Return the (x, y) coordinate for the center point of the cell that contains the specified text.  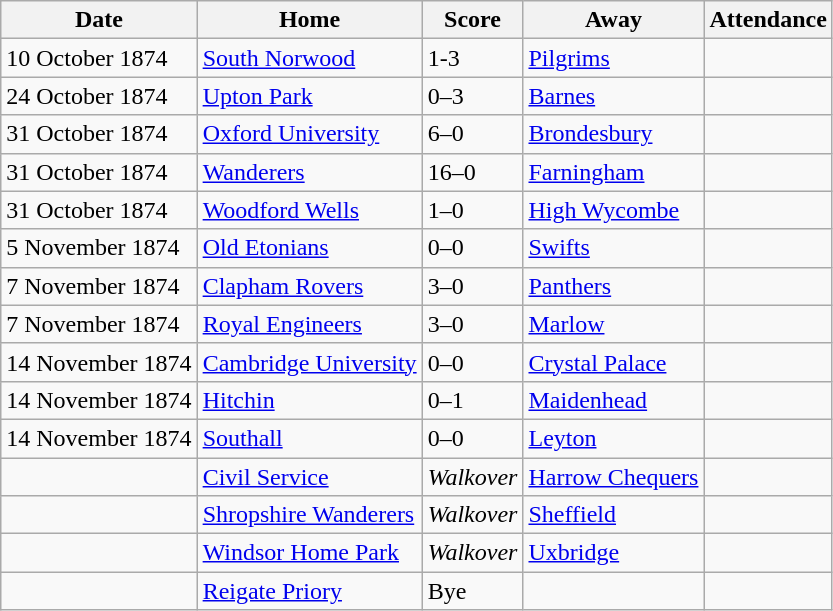
Hitchin (310, 400)
Brondesbury (614, 134)
Woodford Wells (310, 210)
Barnes (614, 96)
Maidenhead (614, 400)
Panthers (614, 286)
Away (614, 20)
16–0 (472, 172)
Harrow Chequers (614, 477)
Upton Park (310, 96)
Bye (472, 591)
Home (310, 20)
Clapham Rovers (310, 286)
Royal Engineers (310, 324)
Leyton (614, 438)
Crystal Palace (614, 362)
Swifts (614, 248)
Wanderers (310, 172)
1–0 (472, 210)
Sheffield (614, 515)
Date (99, 20)
5 November 1874 (99, 248)
Civil Service (310, 477)
Attendance (768, 20)
0–1 (472, 400)
10 October 1874 (99, 58)
High Wycombe (614, 210)
Farningham (614, 172)
Shropshire Wanderers (310, 515)
Reigate Priory (310, 591)
0–3 (472, 96)
6–0 (472, 134)
South Norwood (310, 58)
Pilgrims (614, 58)
Oxford University (310, 134)
Southall (310, 438)
Score (472, 20)
Marlow (614, 324)
Old Etonians (310, 248)
Cambridge University (310, 362)
Windsor Home Park (310, 553)
24 October 1874 (99, 96)
1-3 (472, 58)
Uxbridge (614, 553)
